Pinpoint the cell where the given text exists, returning its [X, Y] midpoint coordinate. 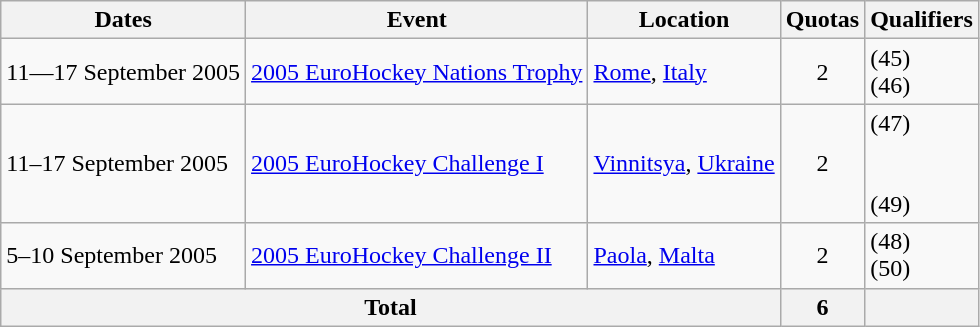
2005 EuroHockey Challenge II [417, 256]
Quotas [822, 20]
(47) (49) [922, 164]
(45) (46) [922, 72]
Event [417, 20]
Paola, Malta [684, 256]
Total [390, 307]
Qualifiers [922, 20]
(48) (50) [922, 256]
2005 EuroHockey Nations Trophy [417, 72]
Location [684, 20]
11–17 September 2005 [124, 164]
11—17 September 2005 [124, 72]
6 [822, 307]
2005 EuroHockey Challenge I [417, 164]
5–10 September 2005 [124, 256]
Vinnitsya, Ukraine [684, 164]
Dates [124, 20]
Rome, Italy [684, 72]
